Identify which cell holds the provided text, then report its (X, Y) central coordinate. 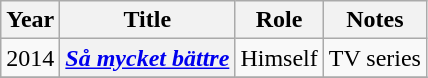
2014 (30, 58)
Så mycket bättre (148, 58)
Year (30, 20)
Role (279, 20)
Himself (279, 58)
TV series (374, 58)
Title (148, 20)
Notes (374, 20)
